For the text-containing cell, return its midpoint in (x, y) coordinate format. 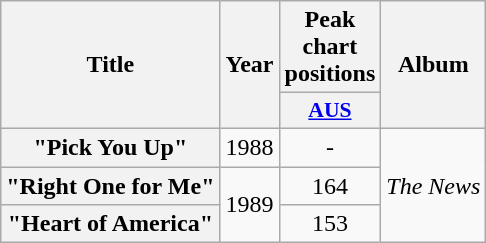
- (330, 147)
"Pick You Up" (110, 147)
"Right One for Me" (110, 185)
Title (110, 65)
Album (434, 65)
"Heart of America" (110, 224)
164 (330, 185)
AUS (330, 111)
Year (250, 65)
Peak chart positions (330, 47)
1988 (250, 147)
153 (330, 224)
The News (434, 185)
1989 (250, 204)
